Determine the (x, y) coordinate at the center of the cell enclosing the given text.  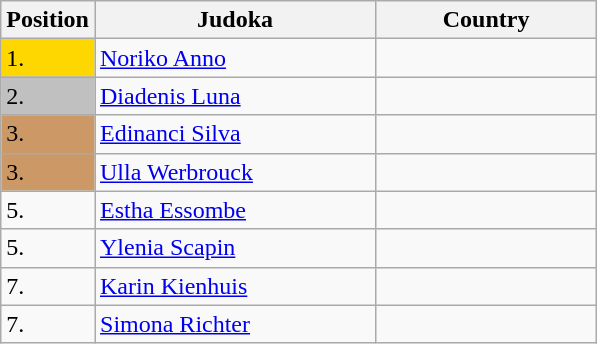
2. (48, 96)
Diadenis Luna (234, 96)
Ylenia Scapin (234, 248)
1. (48, 58)
Karin Kienhuis (234, 286)
Country (486, 20)
Edinanci Silva (234, 134)
Ulla Werbrouck (234, 172)
Estha Essombe (234, 210)
Position (48, 20)
Judoka (234, 20)
Noriko Anno (234, 58)
Simona Richter (234, 324)
